Find where the given text appears and provide that cell's center as [x, y] coordinate. 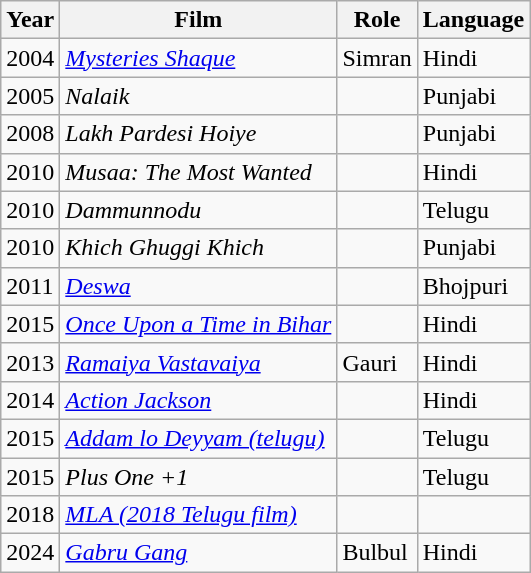
Gabru Gang [198, 553]
Bulbul [377, 553]
Addam lo Deyyam (telugu) [198, 438]
2024 [30, 553]
Khich Ghuggi Khich [198, 248]
Simran [377, 58]
Ramaiya Vastavaiya [198, 362]
2018 [30, 515]
Once Upon a Time in Bihar [198, 324]
Nalaik [198, 96]
Lakh Pardesi Hoiye [198, 134]
Language [473, 20]
2008 [30, 134]
2004 [30, 58]
Role [377, 20]
Action Jackson [198, 400]
Mysteries Shaque [198, 58]
Gauri [377, 362]
2011 [30, 286]
Film [198, 20]
Musaa: The Most Wanted [198, 172]
MLA (2018 Telugu film) [198, 515]
2013 [30, 362]
2014 [30, 400]
Dammunnodu [198, 210]
2005 [30, 96]
Deswa [198, 286]
Bhojpuri [473, 286]
Year [30, 20]
Plus One +1 [198, 477]
